Determine the [x, y] coordinate at the center of the cell enclosing the given text.  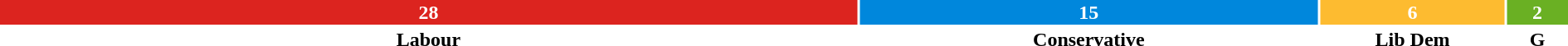
6 [1412, 12]
28 [428, 12]
2 [1537, 12]
15 [1088, 12]
